Find where the given text appears and provide that cell's center as [X, Y] coordinate. 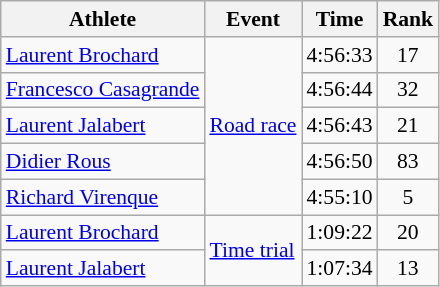
Event [252, 19]
21 [408, 126]
4:56:33 [340, 55]
83 [408, 162]
4:56:50 [340, 162]
4:56:44 [340, 90]
4:56:43 [340, 126]
5 [408, 197]
Road race [252, 126]
Francesco Casagrande [103, 90]
Time [340, 19]
1:07:34 [340, 269]
1:09:22 [340, 233]
Richard Virenque [103, 197]
20 [408, 233]
17 [408, 55]
32 [408, 90]
Didier Rous [103, 162]
Athlete [103, 19]
Rank [408, 19]
4:55:10 [340, 197]
13 [408, 269]
Time trial [252, 250]
